Detect which cell encompasses the target text, then output its [X, Y] center coordinate. 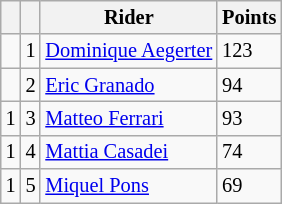
3 [31, 118]
Miquel Pons [128, 186]
Points [249, 17]
5 [31, 186]
Rider [128, 17]
94 [249, 85]
Matteo Ferrari [128, 118]
74 [249, 152]
2 [31, 85]
Dominique Aegerter [128, 51]
Eric Granado [128, 85]
69 [249, 186]
123 [249, 51]
4 [31, 152]
93 [249, 118]
Mattia Casadei [128, 152]
